Output the (X, Y) coordinate of the center of the cell containing the given text.  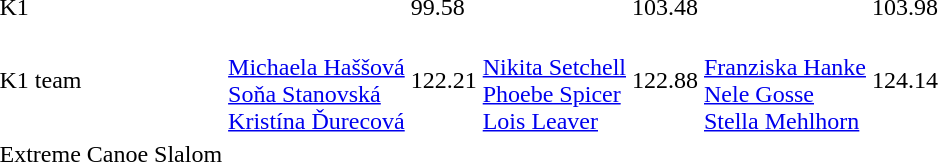
Michaela HaššováSoňa StanovskáKristína Ďurecová (317, 80)
122.88 (666, 80)
122.21 (444, 80)
Nikita SetchellPhoebe SpicerLois Leaver (554, 80)
Franziska HankeNele GosseStella Mehlhorn (786, 80)
